Search for the cell housing the specified text and yield its [x, y] center coordinate. 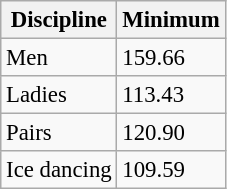
Ladies [59, 95]
Ice dancing [59, 170]
Pairs [59, 133]
Discipline [59, 20]
113.43 [171, 95]
120.90 [171, 133]
109.59 [171, 170]
Minimum [171, 20]
159.66 [171, 58]
Men [59, 58]
